Identify which cell holds the provided text, then report its (X, Y) central coordinate. 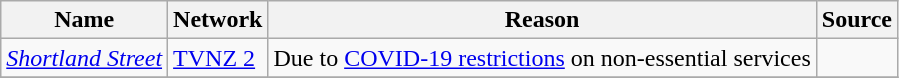
TVNZ 2 (218, 58)
Name (84, 20)
Source (856, 20)
Reason (542, 20)
Due to COVID-19 restrictions on non-essential services (542, 58)
Shortland Street (84, 58)
Network (218, 20)
